Capture the cell that displays the provided text and extract its (X, Y) central coordinate. 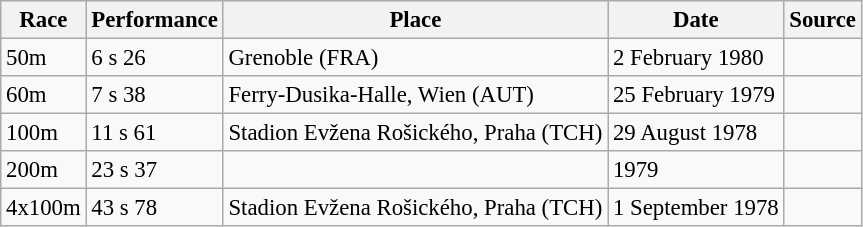
Ferry-Dusika-Halle, Wien (AUT) (416, 95)
200m (44, 170)
7 s 38 (154, 95)
2 February 1980 (696, 58)
100m (44, 133)
11 s 61 (154, 133)
Race (44, 20)
Performance (154, 20)
Date (696, 20)
Place (416, 20)
25 February 1979 (696, 95)
Grenoble (FRA) (416, 58)
Source (822, 20)
29 August 1978 (696, 133)
4x100m (44, 208)
23 s 37 (154, 170)
1979 (696, 170)
43 s 78 (154, 208)
6 s 26 (154, 58)
50m (44, 58)
1 September 1978 (696, 208)
60m (44, 95)
